Identify which cell holds the provided text, then report its [x, y] central coordinate. 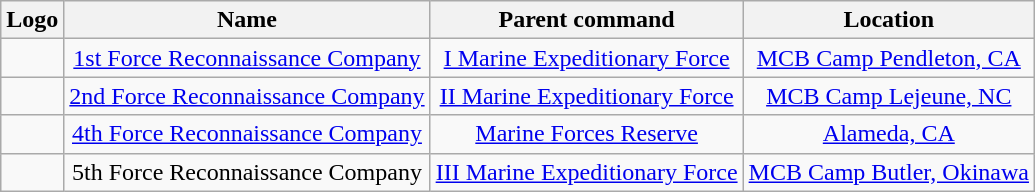
4th Force Reconnaissance Company [247, 134]
III Marine Expeditionary Force [586, 172]
5th Force Reconnaissance Company [247, 172]
MCB Camp Butler, Okinawa [888, 172]
II Marine Expeditionary Force [586, 96]
I Marine Expeditionary Force [586, 58]
MCB Camp Lejeune, NC [888, 96]
Alameda, CA [888, 134]
2nd Force Reconnaissance Company [247, 96]
Parent command [586, 20]
Logo [32, 20]
MCB Camp Pendleton, CA [888, 58]
Marine Forces Reserve [586, 134]
Location [888, 20]
1st Force Reconnaissance Company [247, 58]
Name [247, 20]
